Identify which cell holds the provided text, then report its (X, Y) central coordinate. 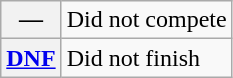
Did not compete (146, 20)
— (31, 20)
Did not finish (146, 58)
DNF (31, 58)
